Scan for the cell matching the given text and deliver its [x, y] coordinate at center. 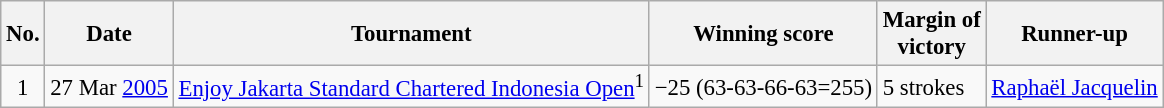
Winning score [763, 34]
No. [23, 34]
−25 (63-63-66-63=255) [763, 87]
Date [109, 34]
5 strokes [932, 87]
Enjoy Jakarta Standard Chartered Indonesia Open1 [411, 87]
27 Mar 2005 [109, 87]
Tournament [411, 34]
1 [23, 87]
Raphaël Jacquelin [1074, 87]
Margin ofvictory [932, 34]
Runner-up [1074, 34]
